From the cell containing the given text, extract its center point as (X, Y) coordinate. 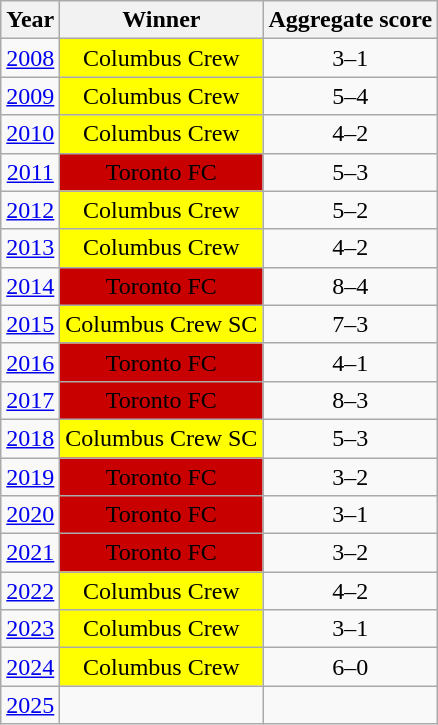
Aggregate score (350, 20)
2014 (30, 286)
2024 (30, 667)
2022 (30, 591)
2009 (30, 96)
7–3 (350, 324)
2013 (30, 248)
Year (30, 20)
2018 (30, 438)
2015 (30, 324)
2011 (30, 172)
5–4 (350, 96)
2025 (30, 705)
2019 (30, 477)
Winner (162, 20)
2020 (30, 515)
2016 (30, 362)
2021 (30, 553)
5–2 (350, 210)
8–4 (350, 286)
2023 (30, 629)
2008 (30, 58)
2017 (30, 400)
8–3 (350, 400)
2010 (30, 134)
6–0 (350, 667)
4–1 (350, 362)
2012 (30, 210)
